Capture the cell that displays the provided text and extract its (x, y) central coordinate. 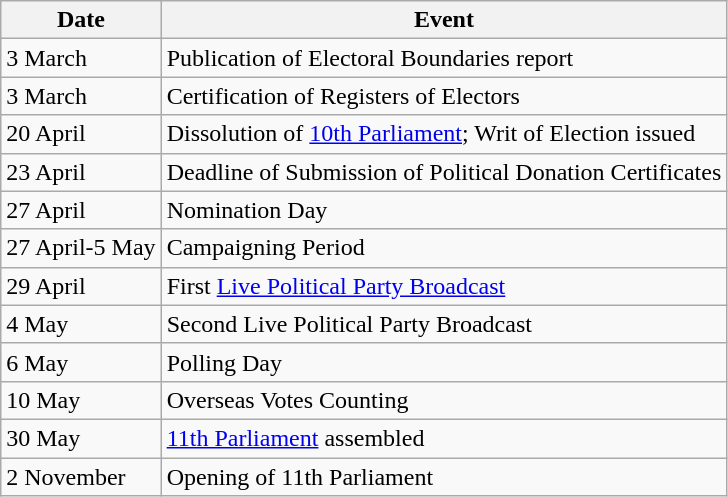
Overseas Votes Counting (444, 400)
23 April (81, 172)
30 May (81, 438)
Dissolution of 10th Parliament; Writ of Election issued (444, 134)
Campaigning Period (444, 248)
Nomination Day (444, 210)
Date (81, 20)
Second Live Political Party Broadcast (444, 324)
Event (444, 20)
Polling Day (444, 362)
27 April-5 May (81, 248)
6 May (81, 362)
Deadline of Submission of Political Donation Certificates (444, 172)
29 April (81, 286)
10 May (81, 400)
4 May (81, 324)
Publication of Electoral Boundaries report (444, 58)
11th Parliament assembled (444, 438)
Certification of Registers of Electors (444, 96)
20 April (81, 134)
2 November (81, 477)
Opening of 11th Parliament (444, 477)
First Live Political Party Broadcast (444, 286)
27 April (81, 210)
